Determine the (X, Y) coordinate at the center of the cell enclosing the given text.  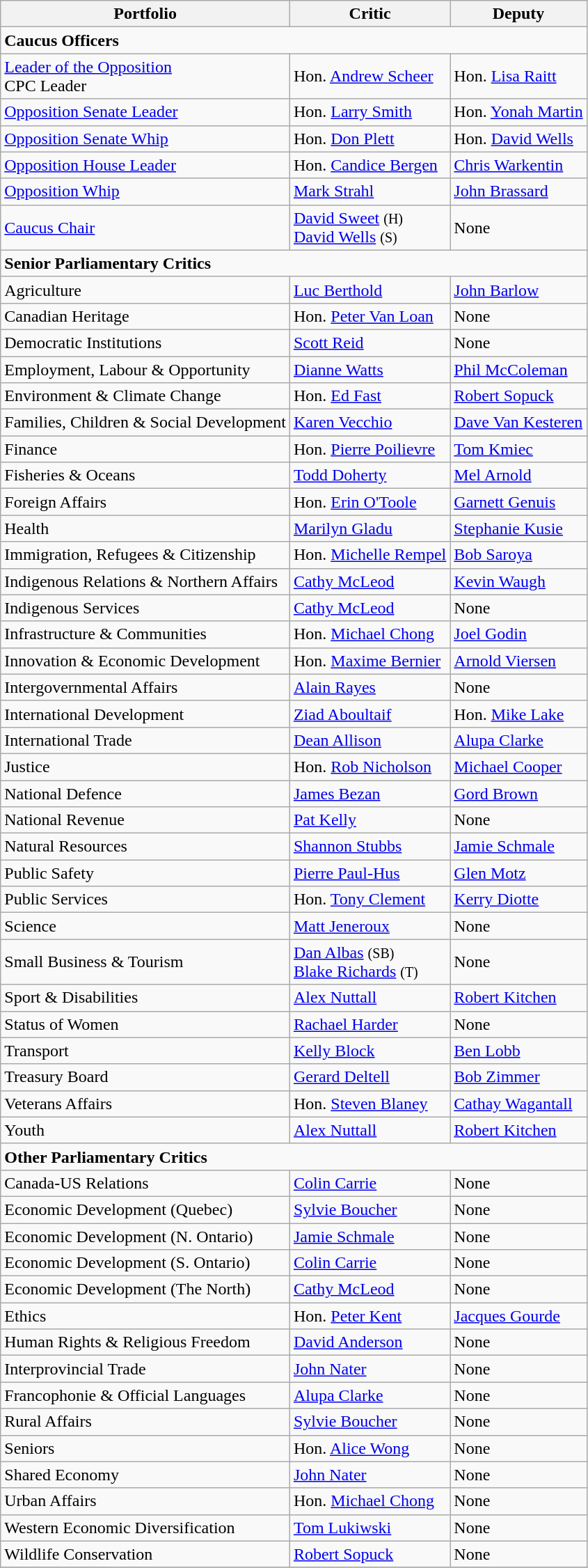
Garnett Genuis (518, 502)
Fisheries & Oceans (145, 476)
Kevin Waugh (518, 581)
Treasury Board (145, 1077)
Dave Van Kesteren (518, 423)
Hon. Michelle Rempel (370, 555)
Rachael Harder (370, 1024)
Opposition House Leader (145, 165)
Democratic Institutions (145, 343)
International Trade (145, 740)
Dianne Watts (370, 370)
Urban Affairs (145, 1501)
Infrastructure & Communities (145, 634)
Alain Rayes (370, 687)
Hon. Peter Van Loan (370, 316)
Seniors (145, 1448)
Mel Arnold (518, 476)
International Development (145, 714)
Human Rights & Religious Freedom (145, 1342)
Economic Development (Quebec) (145, 1209)
Opposition Whip (145, 191)
Justice (145, 767)
Canada-US Relations (145, 1183)
Phil McColeman (518, 370)
David Anderson (370, 1342)
Natural Resources (145, 847)
Hon. Yonah Martin (518, 112)
Caucus Chair (145, 227)
Leader of the OppositionCPC Leader (145, 77)
Rural Affairs (145, 1422)
Wildlife Conservation (145, 1554)
Arnold Viersen (518, 661)
Small Business & Tourism (145, 962)
Employment, Labour & Opportunity (145, 370)
Public Services (145, 900)
Hon. Lisa Raitt (518, 77)
Dan Albas (SB)Blake Richards (T) (370, 962)
Hon. David Wells (518, 139)
Kerry Diotte (518, 900)
National Defence (145, 793)
Stephanie Kusie (518, 528)
Matt Jeneroux (370, 926)
Chris Warkentin (518, 165)
Interprovincial Trade (145, 1369)
Hon. Larry Smith (370, 112)
Transport (145, 1051)
Scott Reid (370, 343)
John Barlow (518, 290)
Hon. Don Plett (370, 139)
Portfolio (145, 14)
Western Economic Diversification (145, 1528)
Caucus Officers (294, 40)
Hon. Tony Clement (370, 900)
Pierre Paul-Hus (370, 873)
Hon. Maxime Bernier (370, 661)
Tom Kmiec (518, 449)
Shannon Stubbs (370, 847)
Ziad Aboultaif (370, 714)
Hon. Andrew Scheer (370, 77)
Luc Berthold (370, 290)
Innovation & Economic Development (145, 661)
Karen Vecchio (370, 423)
Mark Strahl (370, 191)
Veterans Affairs (145, 1104)
Ben Lobb (518, 1051)
Bob Saroya (518, 555)
Status of Women (145, 1024)
Jacques Gourde (518, 1316)
Sport & Disabilities (145, 998)
Kelly Block (370, 1051)
Deputy (518, 14)
Hon. Alice Wong (370, 1448)
Ethics (145, 1316)
Michael Cooper (518, 767)
Opposition Senate Leader (145, 112)
Environment & Climate Change (145, 396)
Immigration, Refugees & Citizenship (145, 555)
Hon. Peter Kent (370, 1316)
Canadian Heritage (145, 316)
Other Parliamentary Critics (294, 1157)
Pat Kelly (370, 820)
Marilyn Gladu (370, 528)
Economic Development (The North) (145, 1289)
David Sweet (H)David Wells (S) (370, 227)
Public Safety (145, 873)
Health (145, 528)
James Bezan (370, 793)
Indigenous Services (145, 608)
Economic Development (S. Ontario) (145, 1263)
Cathay Wagantall (518, 1104)
Todd Doherty (370, 476)
Agriculture (145, 290)
Hon. Ed Fast (370, 396)
Bob Zimmer (518, 1077)
Francophonie & Official Languages (145, 1395)
Dean Allison (370, 740)
Gord Brown (518, 793)
Hon. Pierre Poilievre (370, 449)
Joel Godin (518, 634)
Opposition Senate Whip (145, 139)
Hon. Candice Bergen (370, 165)
Hon. Erin O'Toole (370, 502)
Intergovernmental Affairs (145, 687)
Gerard Deltell (370, 1077)
Glen Motz (518, 873)
Science (145, 926)
Tom Lukiwski (370, 1528)
Youth (145, 1130)
Economic Development (N. Ontario) (145, 1236)
Shared Economy (145, 1475)
Critic (370, 14)
Senior Parliamentary Critics (294, 263)
Hon. Rob Nicholson (370, 767)
National Revenue (145, 820)
Finance (145, 449)
Indigenous Relations & Northern Affairs (145, 581)
John Brassard (518, 191)
Hon. Steven Blaney (370, 1104)
Families, Children & Social Development (145, 423)
Foreign Affairs (145, 502)
Hon. Mike Lake (518, 714)
